Return [X, Y] of the center of cell containing provided text 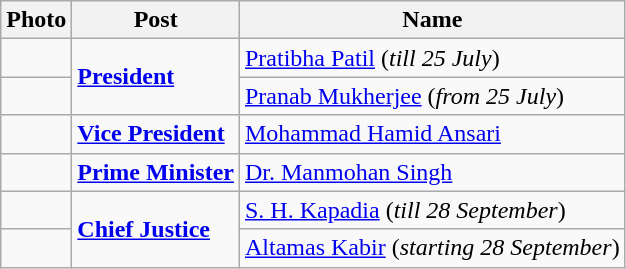
Photo [36, 20]
Pratibha Patil (till 25 July) [432, 58]
Altamas Kabir (starting 28 September) [432, 248]
Dr. Manmohan Singh [432, 172]
S. H. Kapadia (till 28 September) [432, 210]
Mohammad Hamid Ansari [432, 134]
Prime Minister [156, 172]
Pranab Mukherjee (from 25 July) [432, 96]
Vice President [156, 134]
Name [432, 20]
Post [156, 20]
President [156, 77]
Chief Justice [156, 229]
